Extract the (x, y) coordinate from the center of the cell holding the provided text.  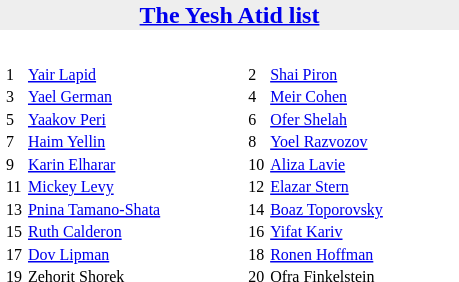
Ronen Hoffman (362, 254)
Shai Piron (362, 74)
7 (14, 142)
14 (256, 210)
The Yesh Atid list (230, 15)
Aliza Lavie (362, 164)
17 (14, 254)
12 (256, 187)
Yaakov Peri (134, 120)
16 (256, 232)
18 (256, 254)
Mickey Levy (134, 187)
2 (256, 74)
3 (14, 97)
Haim Yellin (134, 142)
6 (256, 120)
9 (14, 164)
Elazar Stern (362, 187)
Yifat Kariv (362, 232)
4 (256, 97)
Yair Lapid (134, 74)
Boaz Toporovsky (362, 210)
13 (14, 210)
Pnina Tamano-Shata (134, 210)
Yael German (134, 97)
Dov Lipman (134, 254)
Ruth Calderon (134, 232)
Karin Elharar (134, 164)
1 (14, 74)
Meir Cohen (362, 97)
10 (256, 164)
11 (14, 187)
8 (256, 142)
Yoel Razvozov (362, 142)
Ofer Shelah (362, 120)
15 (14, 232)
5 (14, 120)
